Output the [X, Y] coordinate of the center of the cell containing the given text.  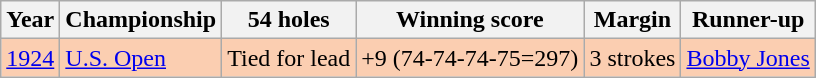
Winning score [470, 20]
Tied for lead [289, 58]
Bobby Jones [748, 58]
+9 (74-74-74-75=297) [470, 58]
Margin [632, 20]
3 strokes [632, 58]
Championship [141, 20]
U.S. Open [141, 58]
1924 [30, 58]
54 holes [289, 20]
Year [30, 20]
Runner-up [748, 20]
